For the text-containing cell, return its midpoint in (X, Y) coordinate format. 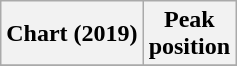
Peak position (189, 34)
Chart (2019) (72, 34)
